Extract the [X, Y] coordinate from the center of the cell holding the provided text.  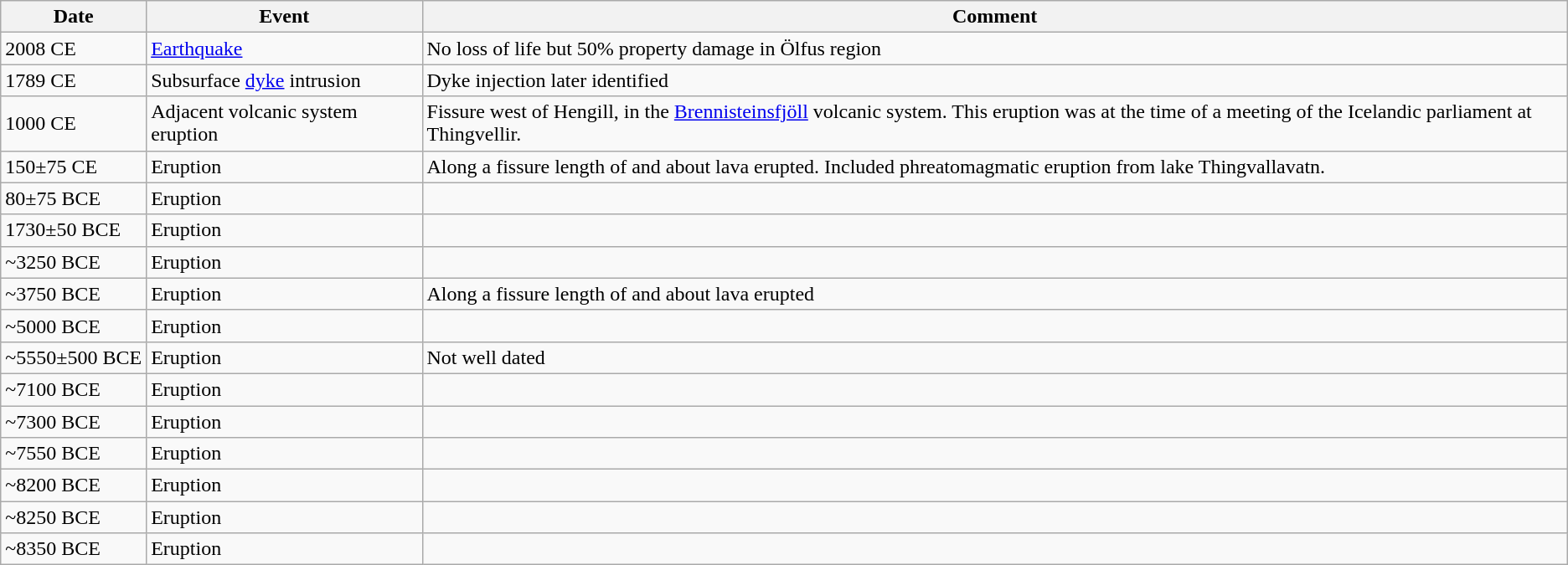
Date [74, 17]
~8250 BCE [74, 517]
1000 CE [74, 124]
No loss of life but 50% property damage in Ölfus region [995, 49]
2008 CE [74, 49]
80±75 BCE [74, 198]
~7300 BCE [74, 421]
Not well dated [995, 357]
Along a fissure length of and about lava erupted. Included phreatomagmatic eruption from lake Thingvallavatn. [995, 167]
Along a fissure length of and about lava erupted [995, 294]
~7100 BCE [74, 389]
Event [285, 17]
~3750 BCE [74, 294]
~3250 BCE [74, 262]
150±75 CE [74, 167]
Subsurface dyke intrusion [285, 80]
~8200 BCE [74, 485]
Adjacent volcanic system eruption [285, 124]
~7550 BCE [74, 454]
Comment [995, 17]
Dyke injection later identified [995, 80]
~5550±500 BCE [74, 357]
Earthquake [285, 49]
1789 CE [74, 80]
1730±50 BCE [74, 230]
~5000 BCE [74, 326]
~8350 BCE [74, 549]
